For the text-containing cell, return its midpoint in (x, y) coordinate format. 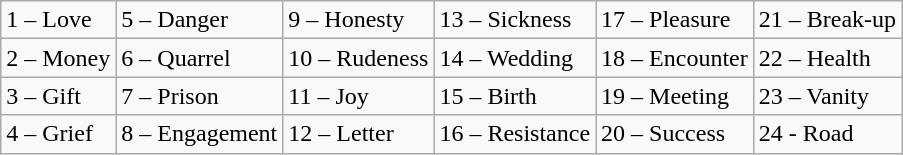
15 – Birth (515, 96)
4 – Grief (58, 134)
1 – Love (58, 20)
24 - Road (827, 134)
20 – Success (675, 134)
21 – Break-up (827, 20)
17 – Pleasure (675, 20)
12 – Letter (358, 134)
19 – Meeting (675, 96)
23 – Vanity (827, 96)
13 – Sickness (515, 20)
11 – Joy (358, 96)
2 – Money (58, 58)
7 – Prison (200, 96)
5 – Danger (200, 20)
10 – Rudeness (358, 58)
9 – Honesty (358, 20)
3 – Gift (58, 96)
14 – Wedding (515, 58)
18 – Encounter (675, 58)
8 – Engagement (200, 134)
6 – Quarrel (200, 58)
22 – Health (827, 58)
16 – Resistance (515, 134)
